Scan for the cell matching the given text and deliver its (X, Y) coordinate at center. 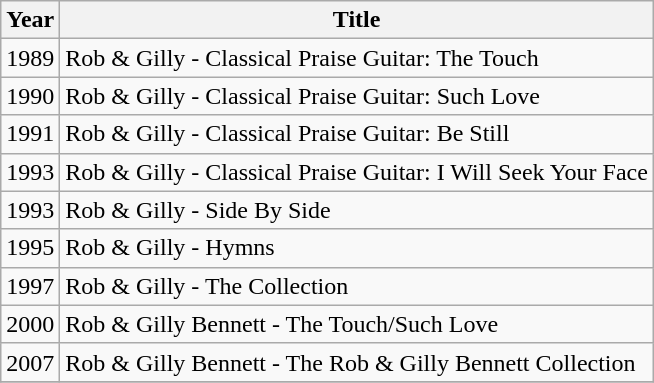
Rob & Gilly - Side By Side (357, 210)
Year (30, 20)
Rob & Gilly Bennett - The Rob & Gilly Bennett Collection (357, 362)
1990 (30, 96)
Rob & Gilly - Classical Praise Guitar: The Touch (357, 58)
Rob & Gilly - Classical Praise Guitar: Such Love (357, 96)
1997 (30, 286)
1991 (30, 134)
Rob & Gilly - Hymns (357, 248)
Rob & Gilly - The Collection (357, 286)
2000 (30, 324)
2007 (30, 362)
1995 (30, 248)
Rob & Gilly - Classical Praise Guitar: Be Still (357, 134)
Rob & Gilly Bennett - The Touch/Such Love (357, 324)
1989 (30, 58)
Rob & Gilly - Classical Praise Guitar: I Will Seek Your Face (357, 172)
Title (357, 20)
